Detect which cell encompasses the target text, then output its (x, y) center coordinate. 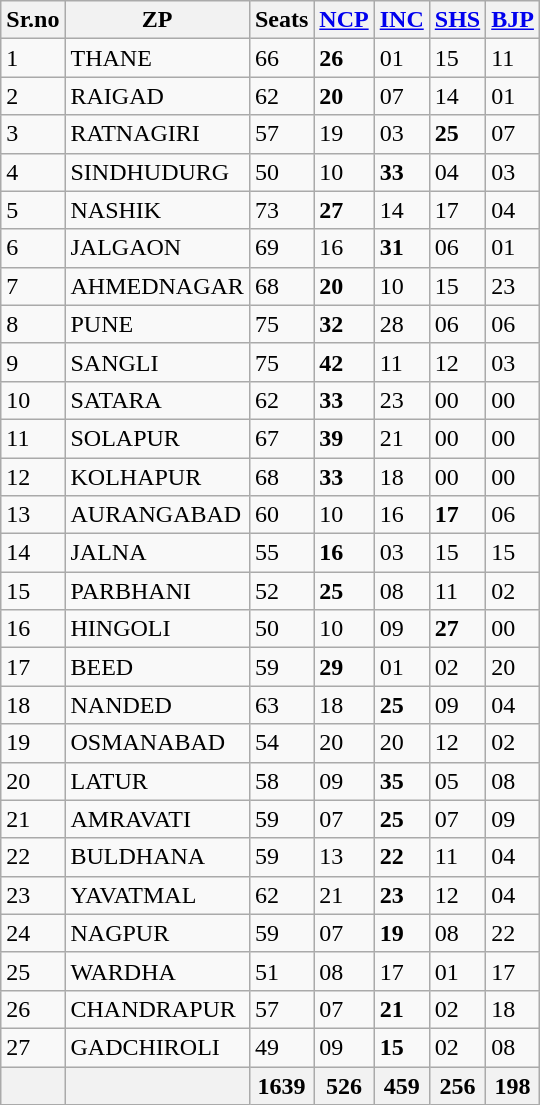
9 (33, 362)
2 (33, 96)
60 (281, 515)
73 (281, 210)
NANDED (157, 705)
Seats (281, 20)
NCP (344, 20)
NASHIK (157, 210)
JALGAON (157, 248)
BULDHANA (157, 857)
526 (344, 1085)
Sr.no (33, 20)
29 (344, 667)
32 (344, 324)
WARDHA (157, 971)
66 (281, 58)
PUNE (157, 324)
4 (33, 172)
AHMEDNAGAR (157, 286)
198 (513, 1085)
58 (281, 781)
THANE (157, 58)
ZP (157, 20)
HINGOLI (157, 629)
5 (33, 210)
LATUR (157, 781)
24 (33, 933)
459 (402, 1085)
63 (281, 705)
BEED (157, 667)
28 (402, 324)
49 (281, 1047)
42 (344, 362)
RATNAGIRI (157, 134)
1 (33, 58)
GADCHIROLI (157, 1047)
SHS (457, 20)
PARBHANI (157, 591)
SOLAPUR (157, 438)
05 (457, 781)
67 (281, 438)
1639 (281, 1085)
39 (344, 438)
YAVATMAL (157, 895)
SINDHUDURG (157, 172)
8 (33, 324)
52 (281, 591)
JALNA (157, 553)
SANGLI (157, 362)
NAGPUR (157, 933)
31 (402, 248)
3 (33, 134)
KOLHAPUR (157, 477)
SATARA (157, 400)
256 (457, 1085)
RAIGAD (157, 96)
BJP (513, 20)
INC (402, 20)
55 (281, 553)
AURANGABAD (157, 515)
54 (281, 743)
69 (281, 248)
7 (33, 286)
OSMANABAD (157, 743)
6 (33, 248)
CHANDRAPUR (157, 1009)
35 (402, 781)
AMRAVATI (157, 819)
51 (281, 971)
